Output the (x, y) coordinate of the center of the cell containing the given text.  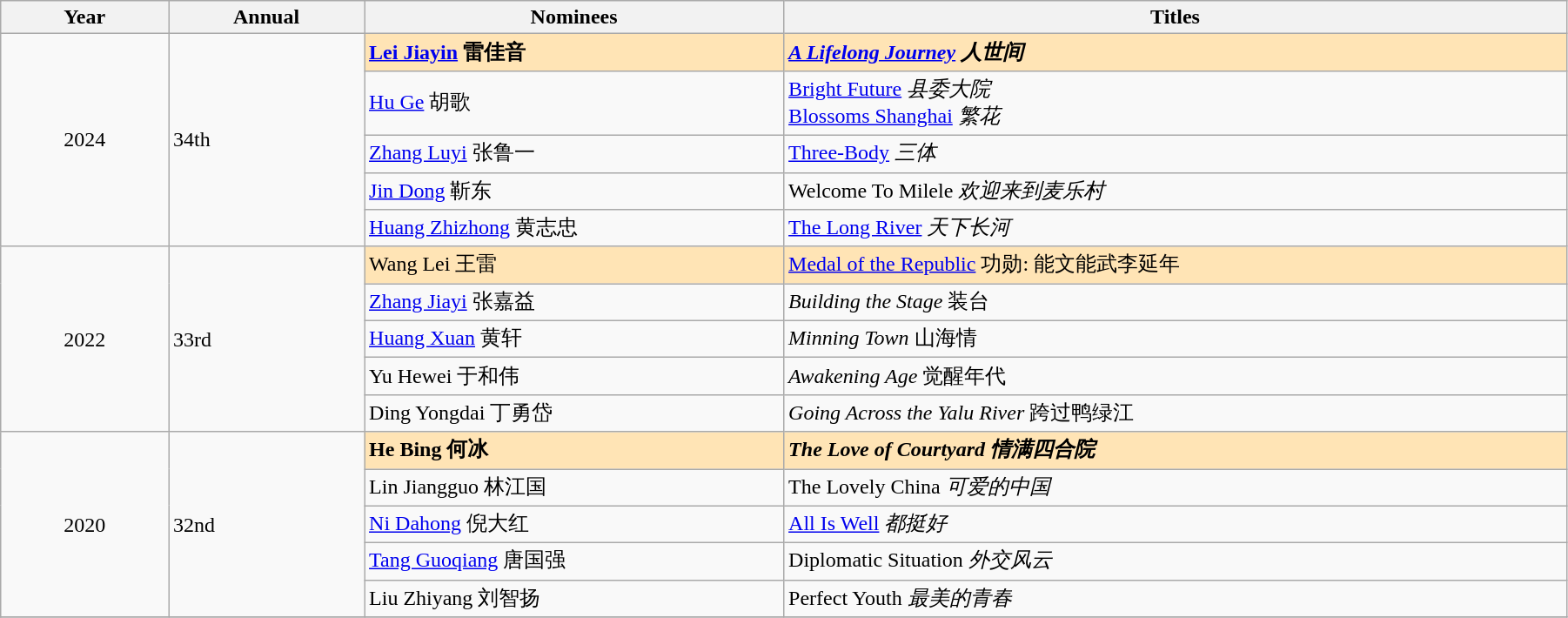
Going Across the Yalu River 跨过鸭绿江 (1176, 413)
2020 (85, 524)
Diplomatic Situation 外交风云 (1176, 562)
2022 (85, 339)
Three-Body 三体 (1176, 153)
Ni Dahong 倪大红 (574, 524)
Annual (266, 17)
Lin Jiangguo 林江国 (574, 487)
Zhang Jiayi 张嘉益 (574, 303)
Jin Dong 靳东 (574, 191)
Medal of the Republic 功勋: 能文能武李延年 (1176, 265)
Year (85, 17)
Zhang Luyi 张鲁一 (574, 153)
Ding Yongdai 丁勇岱 (574, 413)
Huang Xuan 黄轩 (574, 339)
Tang Guoqiang 唐国强 (574, 562)
Lei Jiayin 雷佳音 (574, 52)
Yu Hewei 于和伟 (574, 376)
34th (266, 140)
Liu Zhiyang 刘智扬 (574, 599)
32nd (266, 524)
All Is Well 都挺好 (1176, 524)
Wang Lei 王雷 (574, 265)
The Lovely China 可爱的中国 (1176, 487)
2024 (85, 140)
Nominees (574, 17)
Huang Zhizhong 黄志忠 (574, 228)
Hu Ge 胡歌 (574, 103)
Perfect Youth 最美的青春 (1176, 599)
The Love of Courtyard 情满四合院 (1176, 451)
He Bing 何冰 (574, 451)
Awakening Age 觉醒年代 (1176, 376)
The Long River 天下长河 (1176, 228)
33rd (266, 339)
Bright Future 县委大院 Blossoms Shanghai 繁花 (1176, 103)
A Lifelong Journey 人世间 (1176, 52)
Titles (1176, 17)
Welcome To Milele 欢迎来到麦乐村 (1176, 191)
Building the Stage 装台 (1176, 303)
Minning Town 山海情 (1176, 339)
